Identify which cell holds the provided text, then report its (X, Y) central coordinate. 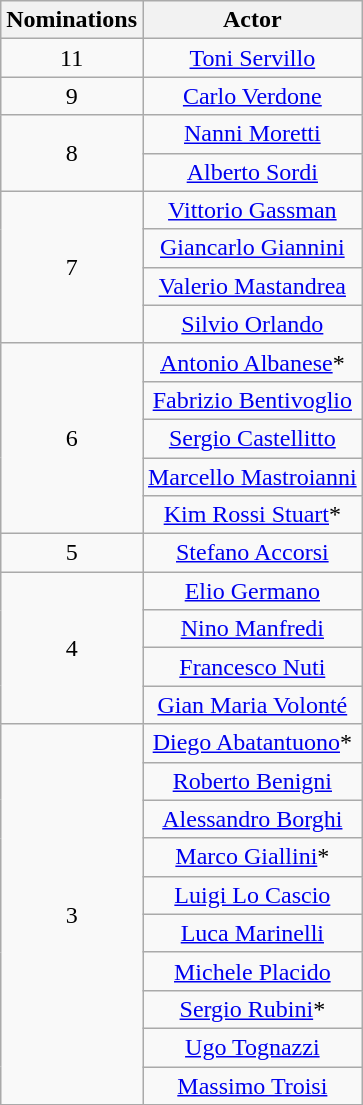
Nanni Moretti (252, 134)
Nominations (72, 20)
Stefano Accorsi (252, 553)
Giancarlo Giannini (252, 248)
Alessandro Borghi (252, 819)
Toni Servillo (252, 58)
Luca Marinelli (252, 933)
Luigi Lo Cascio (252, 895)
Antonio Albanese* (252, 362)
7 (72, 267)
Gian Maria Volonté (252, 705)
Silvio Orlando (252, 324)
6 (72, 438)
Nino Manfredi (252, 629)
Ugo Tognazzi (252, 1047)
9 (72, 96)
8 (72, 153)
Carlo Verdone (252, 96)
Marco Giallini* (252, 857)
Massimo Troisi (252, 1085)
Sergio Castellitto (252, 438)
Valerio Mastandrea (252, 286)
Vittorio Gassman (252, 210)
Fabrizio Bentivoglio (252, 400)
Alberto Sordi (252, 172)
Actor (252, 20)
11 (72, 58)
4 (72, 648)
Kim Rossi Stuart* (252, 515)
Elio Germano (252, 591)
Michele Placido (252, 971)
Francesco Nuti (252, 667)
Sergio Rubini* (252, 1009)
Marcello Mastroianni (252, 477)
Roberto Benigni (252, 781)
5 (72, 553)
Diego Abatantuono* (252, 743)
3 (72, 914)
